Locate the cell with the specified text and output its (X, Y) center coordinate. 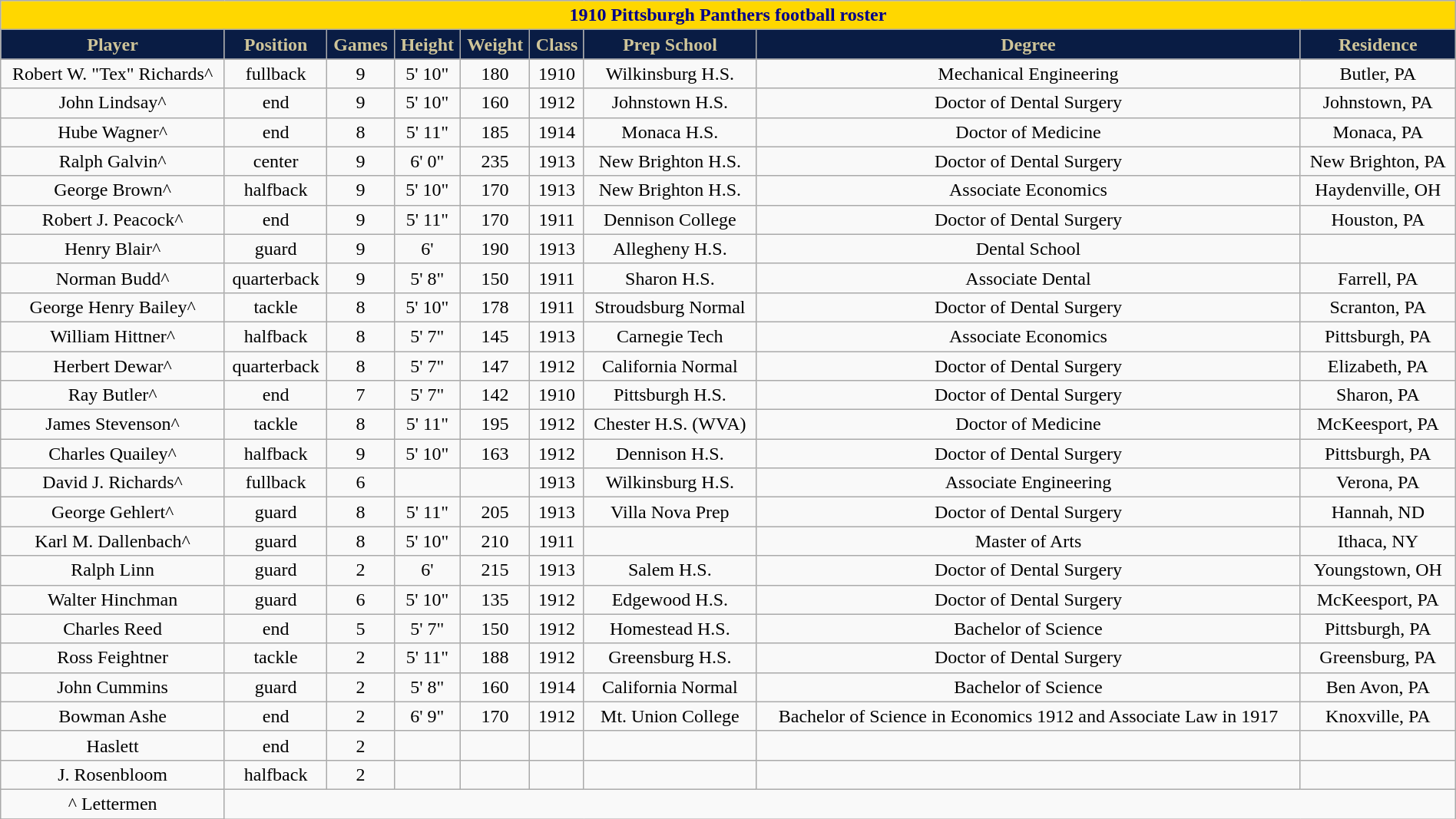
Sharon H.S. (670, 278)
135 (495, 599)
Charles Reed (113, 629)
Verona, PA (1378, 483)
John Lindsay^ (113, 103)
New Brighton, PA (1378, 161)
Allegheny H.S. (670, 249)
205 (495, 512)
185 (495, 132)
Ross Feightner (113, 658)
163 (495, 454)
Associate Engineering (1027, 483)
George Gehlert^ (113, 512)
Walter Hinchman (113, 599)
Sharon, PA (1378, 395)
Monaca, PA (1378, 132)
Player (113, 45)
1910 Pittsburgh Panthers football roster (728, 15)
Edgewood H.S. (670, 599)
Robert W. "Tex" Richards^ (113, 74)
Mechanical Engineering (1027, 74)
Class (557, 45)
Youngstown, OH (1378, 570)
Hube Wagner^ (113, 132)
John Cummins (113, 687)
6' 9" (427, 716)
Ithaca, NY (1378, 541)
Pittsburgh H.S. (670, 395)
Farrell, PA (1378, 278)
Height (427, 45)
190 (495, 249)
Greensburg H.S. (670, 658)
Salem H.S. (670, 570)
Carnegie Tech (670, 336)
Associate Dental (1027, 278)
147 (495, 366)
178 (495, 307)
Karl M. Dallenbach^ (113, 541)
142 (495, 395)
Charles Quailey^ (113, 454)
center (275, 161)
Haslett (113, 745)
Norman Budd^ (113, 278)
Johnstown H.S. (670, 103)
Ray Butler^ (113, 395)
Prep School (670, 45)
Dental School (1027, 249)
James Stevenson^ (113, 424)
^ Lettermen (113, 804)
180 (495, 74)
Scranton, PA (1378, 307)
6' 0" (427, 161)
George Brown^ (113, 190)
Master of Arts (1027, 541)
Monaca H.S. (670, 132)
William Hittner^ (113, 336)
195 (495, 424)
Dennison H.S. (670, 454)
Chester H.S. (WVA) (670, 424)
Haydenville, OH (1378, 190)
Johnstown, PA (1378, 103)
Villa Nova Prep (670, 512)
Homestead H.S. (670, 629)
Henry Blair^ (113, 249)
Position (275, 45)
Robert J. Peacock^ (113, 220)
Bowman Ashe (113, 716)
Dennison College (670, 220)
Mt. Union College (670, 716)
215 (495, 570)
Butler, PA (1378, 74)
David J. Richards^ (113, 483)
5 (361, 629)
188 (495, 658)
Degree (1027, 45)
Stroudsburg Normal (670, 307)
7 (361, 395)
Houston, PA (1378, 220)
Knoxville, PA (1378, 716)
Greensburg, PA (1378, 658)
Weight (495, 45)
Ben Avon, PA (1378, 687)
Residence (1378, 45)
210 (495, 541)
Games (361, 45)
145 (495, 336)
Ralph Linn (113, 570)
George Henry Bailey^ (113, 307)
Herbert Dewar^ (113, 366)
Ralph Galvin^ (113, 161)
235 (495, 161)
J. Rosenbloom (113, 774)
Hannah, ND (1378, 512)
Elizabeth, PA (1378, 366)
Bachelor of Science in Economics 1912 and Associate Law in 1917 (1027, 716)
